Pinpoint the cell where the given text exists, returning its (x, y) midpoint coordinate. 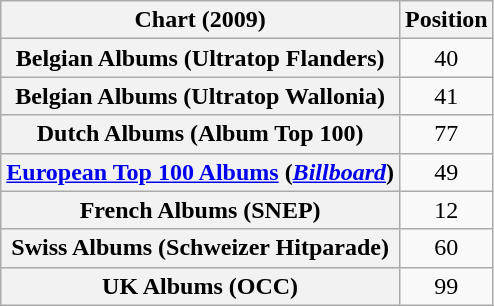
49 (446, 172)
Swiss Albums (Schweizer Hitparade) (200, 248)
60 (446, 248)
Position (446, 20)
40 (446, 58)
77 (446, 134)
Belgian Albums (Ultratop Wallonia) (200, 96)
Chart (2009) (200, 20)
UK Albums (OCC) (200, 286)
French Albums (SNEP) (200, 210)
Belgian Albums (Ultratop Flanders) (200, 58)
41 (446, 96)
99 (446, 286)
European Top 100 Albums (Billboard) (200, 172)
12 (446, 210)
Dutch Albums (Album Top 100) (200, 134)
